Provide the [x, y] coordinate of the cell's center where the given text is located.  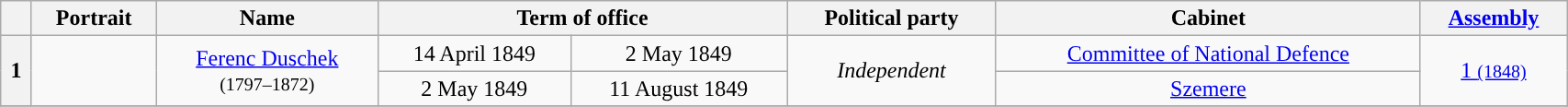
Committee of National Defence [1208, 53]
1 [17, 71]
14 April 1849 [475, 53]
Cabinet [1208, 18]
Term of office [582, 18]
Ferenc Duschek(1797–1872) [266, 71]
Name [266, 18]
Assembly [1494, 18]
11 August 1849 [678, 89]
Portrait [94, 18]
Independent [891, 71]
Political party [891, 18]
Szemere [1208, 89]
1 (1848) [1494, 71]
